Locate the cell with the specified text and output its [X, Y] center coordinate. 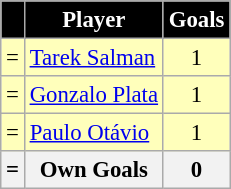
Paulo Otávio [94, 133]
Own Goals [94, 170]
Gonzalo Plata [94, 95]
Tarek Salman [94, 58]
Player [94, 20]
0 [196, 170]
Goals [196, 20]
